Return [x, y] of the center of cell containing provided text 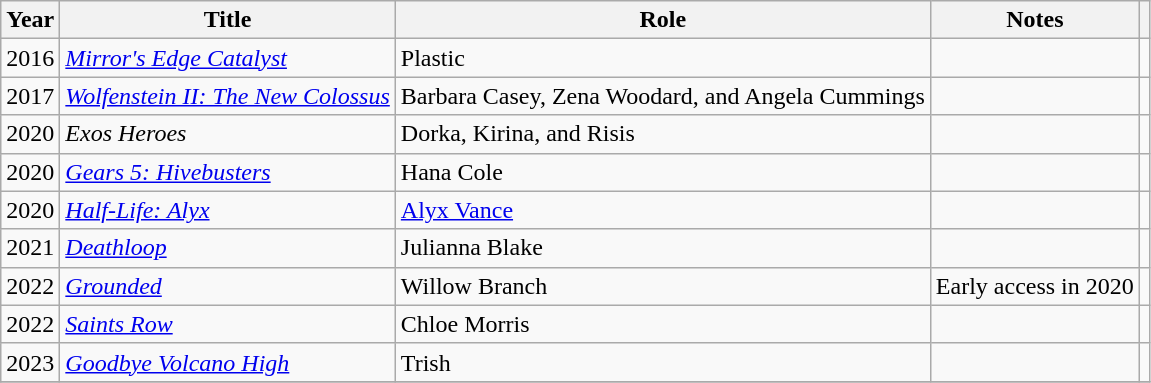
Mirror's Edge Catalyst [228, 58]
Notes [1034, 20]
2021 [30, 248]
Chloe Morris [662, 324]
2017 [30, 96]
Barbara Casey, Zena Woodard, and Angela Cummings [662, 96]
Goodbye Volcano High [228, 362]
Title [228, 20]
2016 [30, 58]
Plastic [662, 58]
Role [662, 20]
Early access in 2020 [1034, 286]
Dorka, Kirina, and Risis [662, 134]
Wolfenstein II: The New Colossus [228, 96]
Half-Life: Alyx [228, 210]
Alyx Vance [662, 210]
Deathloop [228, 248]
Willow Branch [662, 286]
Hana Cole [662, 172]
Grounded [228, 286]
Exos Heroes [228, 134]
2023 [30, 362]
Trish [662, 362]
Gears 5: Hivebusters [228, 172]
Julianna Blake [662, 248]
Saints Row [228, 324]
Year [30, 20]
